Determine the (x, y) coordinate at the center of the cell enclosing the given text.  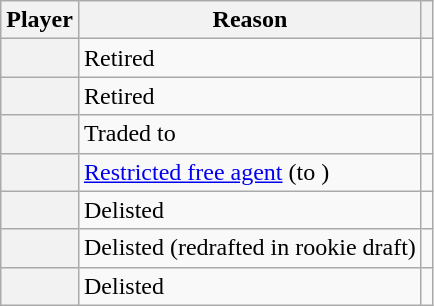
Player (40, 20)
Traded to (250, 134)
Reason (250, 20)
Restricted free agent (to ) (250, 172)
Delisted (redrafted in rookie draft) (250, 248)
